Return (x, y) of the center of cell containing provided text 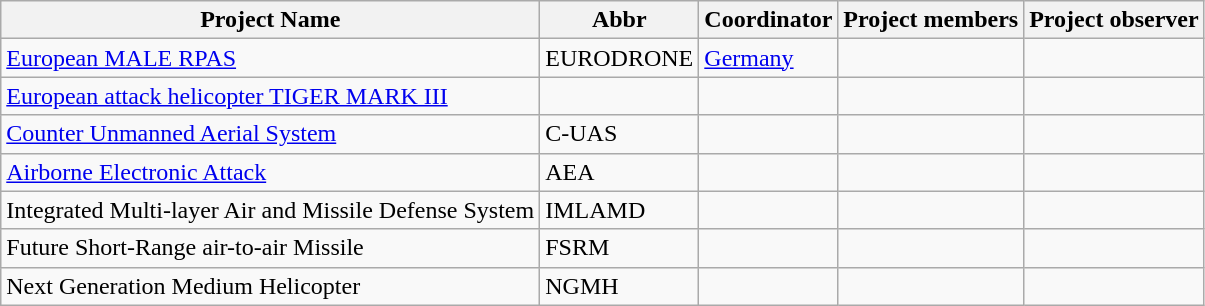
Future Short-Range air-to-air Missile (270, 248)
Integrated Multi-layer Air and Missile Defense System (270, 210)
European MALE RPAS (270, 58)
Coordinator (768, 20)
Abbr (620, 20)
EURODRONE (620, 58)
Project members (931, 20)
IMLAMD (620, 210)
Next Generation Medium Helicopter (270, 286)
Germany (768, 58)
NGMH (620, 286)
Airborne Electronic Attack (270, 172)
European attack helicopter TIGER MARK III (270, 96)
FSRM (620, 248)
AEA (620, 172)
Project observer (1114, 20)
Project Name (270, 20)
C-UAS (620, 134)
Counter Unmanned Aerial System (270, 134)
